Capture the cell that displays the provided text and extract its (X, Y) central coordinate. 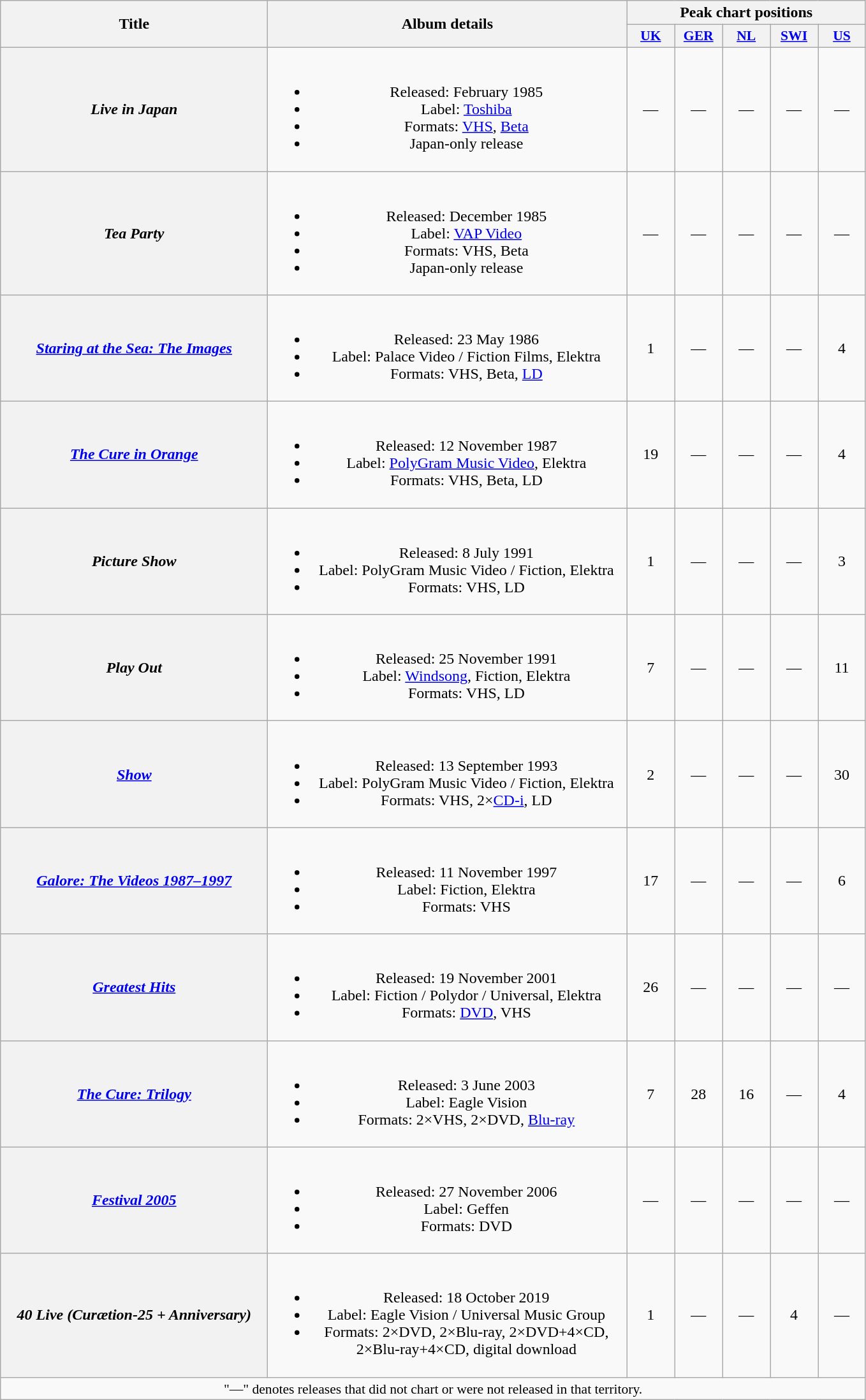
Album details (448, 24)
40 Live (Curætion-25 + Anniversary) (134, 1315)
NL (746, 36)
"—" denotes releases that did not chart or were not released in that territory. (434, 1389)
Released: 19 November 2001Label: Fiction / Polydor / Universal, ElektraFormats: DVD, VHS (448, 987)
US (842, 36)
Released: 3 June 2003Label: Eagle VisionFormats: 2×VHS, 2×DVD, Blu-ray (448, 1094)
UK (650, 36)
11 (842, 668)
Show (134, 774)
Festival 2005 (134, 1200)
GER (699, 36)
16 (746, 1094)
17 (650, 881)
Released: 27 November 2006Label: GeffenFormats: DVD (448, 1200)
Tea Party (134, 233)
Released: February 1985Label: ToshibaFormats: VHS, BetaJapan-only release (448, 109)
Title (134, 24)
Staring at the Sea: The Images (134, 348)
Released: 12 November 1987Label: PolyGram Music Video, ElektraFormats: VHS, Beta, LD (448, 455)
Picture Show (134, 561)
Released: 8 July 1991Label: PolyGram Music Video / Fiction, ElektraFormats: VHS, LD (448, 561)
30 (842, 774)
Released: December 1985Label: VAP VideoFormats: VHS, BetaJapan-only release (448, 233)
SWI (795, 36)
Play Out (134, 668)
The Cure: Trilogy (134, 1094)
The Cure in Orange (134, 455)
Greatest Hits (134, 987)
Released: 23 May 1986Label: Palace Video / Fiction Films, ElektraFormats: VHS, Beta, LD (448, 348)
Released: 18 October 2019Label: Eagle Vision / Universal Music GroupFormats: 2×DVD, 2×Blu-ray, 2×DVD+4×CD, 2×Blu-ray+4×CD, digital download (448, 1315)
28 (699, 1094)
3 (842, 561)
6 (842, 881)
26 (650, 987)
Released: 25 November 1991Label: Windsong, Fiction, ElektraFormats: VHS, LD (448, 668)
Released: 11 November 1997Label: Fiction, ElektraFormats: VHS (448, 881)
Released: 13 September 1993Label: PolyGram Music Video / Fiction, ElektraFormats: VHS, 2×CD-i, LD (448, 774)
Live in Japan (134, 109)
Galore: The Videos 1987–1997 (134, 881)
19 (650, 455)
Peak chart positions (746, 13)
2 (650, 774)
